Return the [x, y] coordinate for the center point of the cell that contains the specified text.  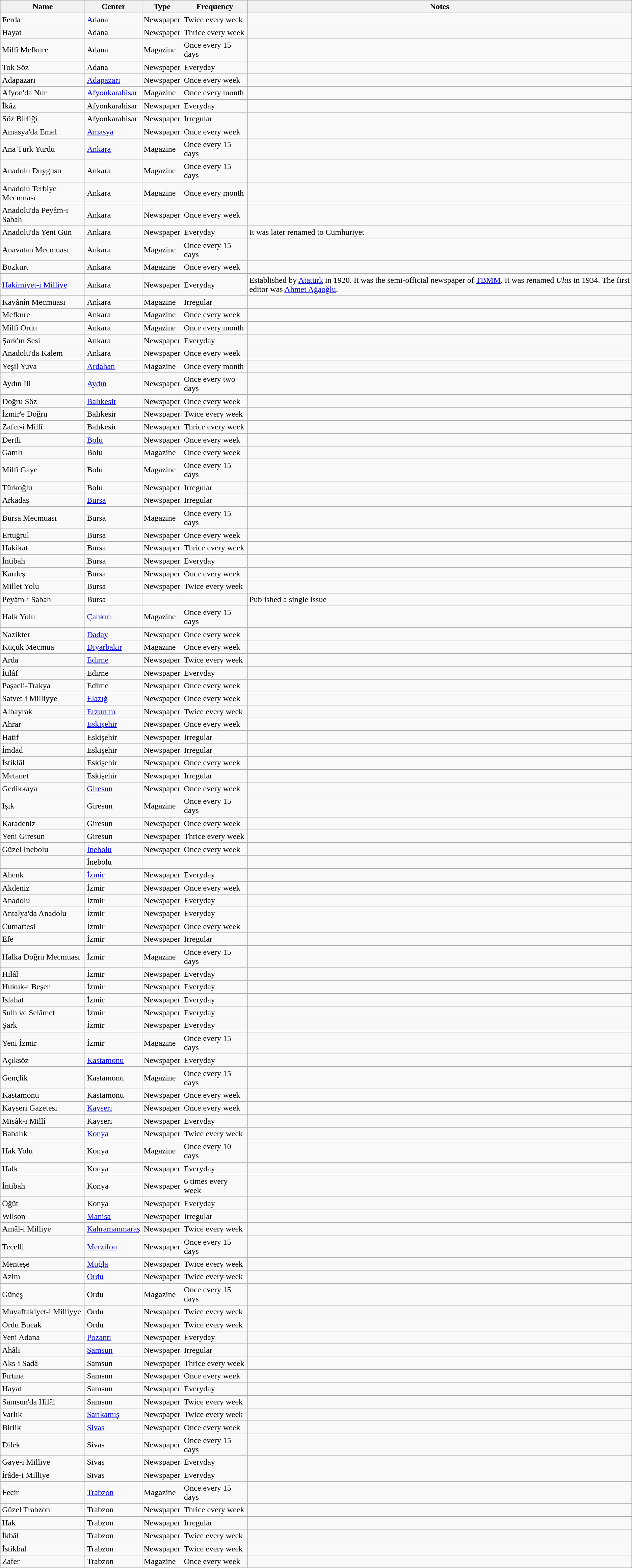
Paşaeli-Trakya [43, 686]
İstikbal [43, 1548]
Anadolu'da Yeni Gün [43, 232]
Azim [43, 1277]
Doğru Söz [43, 401]
Yeşil Yuva [43, 366]
Once every 10 days [215, 1151]
Akdeniz [43, 888]
Aydın İli [43, 384]
Şark'ın Sesi [43, 341]
Zafer-i Millî [43, 427]
Babalık [43, 1134]
Hilâl [43, 974]
Merzifon [113, 1247]
Güzel İnebolu [43, 849]
Fecir [43, 1493]
Hakikat [43, 548]
Anadolu'da Kalem [43, 353]
Misâk-ı Millî [43, 1121]
Ahrar [43, 724]
Karadeniz [43, 823]
Amasya'da Emel [43, 131]
Şark [43, 1025]
Once every two days [215, 384]
Öğüt [43, 1203]
Kardeş [43, 574]
Işık [43, 806]
Muğla [113, 1264]
Anadolu'da Peyâm-ı Sabah [43, 215]
Type [162, 7]
Mefkure [43, 315]
Sulh ve Selâmet [43, 1013]
Manisa [113, 1216]
Varlık [43, 1415]
Zafer [43, 1561]
Hakimiyet-i Milliye [43, 284]
Name [43, 7]
Kavânîn Mecmuası [43, 302]
İrâde-i Milliye [43, 1475]
Frequency [215, 7]
Ahenk [43, 875]
Millet Yolu [43, 587]
Amâl-i Milliye [43, 1229]
Antalya'da Anadolu [43, 914]
Güzel Trabzon [43, 1510]
Güneş [43, 1294]
İtilâf [43, 673]
Ardahan [113, 366]
Anadolu Duygusu [43, 171]
Center [113, 7]
Kayseri Gazetesi [43, 1108]
Dertli [43, 440]
Çankırı [113, 617]
Sarıkamış [113, 1415]
Elazığ [113, 699]
Satvet-i Milliyye [43, 699]
Millî Ordu [43, 328]
Yeni İzmir [43, 1043]
Gençlik [43, 1078]
İmdad [43, 750]
Afyon'da Nur [43, 93]
Söz Birliği [43, 119]
Anadolu Terbiye Mecmuası [43, 193]
İkâz [43, 106]
Daday [113, 634]
Erzurum [113, 712]
Anadolu [43, 901]
Halka Doğru Mecmuası [43, 957]
Kahramanmaraş [113, 1229]
Amasya [113, 131]
Millî Mefkure [43, 50]
Ertuğrul [43, 535]
Wilson [43, 1216]
Dilek [43, 1445]
It was later renamed to Cumhuriyet [440, 232]
Ahâli [43, 1350]
Efe [43, 939]
Gaye-i Milliye [43, 1462]
Hukuk-ı Beşer [43, 987]
Tecelli [43, 1247]
Arda [43, 660]
Bursa Mecmuası [43, 518]
Arkadaş [43, 500]
Hak [43, 1523]
Yeni Giresun [43, 836]
Halk Yolu [43, 617]
Küçük Mecmua [43, 647]
Anavatan Mecmuası [43, 250]
Cumartesi [43, 926]
Published a single issue [440, 599]
Ferda [43, 20]
Yeni Adana [43, 1337]
Metanet [43, 776]
İstiklâl [43, 763]
Notes [440, 7]
Tok Söz [43, 67]
Peyâm-ı Sabah [43, 599]
Islahat [43, 1000]
Menteşe [43, 1264]
Hak Yolu [43, 1151]
Established by Atatürk in 1920. It was the semi-official newspaper of TBMM. It was renamed Ulus in 1934. The first editor was Ahmet Ağaoğlu. [440, 284]
Gedikkaya [43, 789]
Fırtına [43, 1376]
Nazikter [43, 634]
Aydın [113, 384]
İzmir'e Doğru [43, 414]
Pozantı [113, 1337]
Ana Türk Yurdu [43, 149]
Bozkurt [43, 267]
Samsun'da Hilâl [43, 1402]
İkbâl [43, 1536]
Albayrak [43, 712]
Türkoğlu [43, 488]
Açıksöz [43, 1060]
6 times every week [215, 1186]
Aks-i Sadâ [43, 1363]
Halk [43, 1169]
Diyarbakır [113, 647]
Hatif [43, 737]
Gamlı [43, 453]
Birlik [43, 1427]
Millî Gaye [43, 470]
Muvaffakiyet-i Milliyye [43, 1312]
Ordu Bucak [43, 1324]
